From the cell containing the given text, extract its center point as (x, y) coordinate. 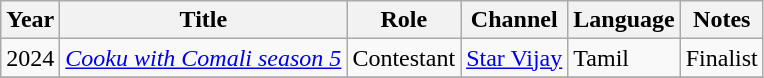
Cooku with Comali season 5 (204, 58)
Role (404, 20)
Language (624, 20)
Title (204, 20)
Contestant (404, 58)
Tamil (624, 58)
Channel (514, 20)
2024 (30, 58)
Year (30, 20)
Finalist (722, 58)
Notes (722, 20)
Star Vijay (514, 58)
